Determine the (x, y) coordinate at the center of the cell enclosing the given text.  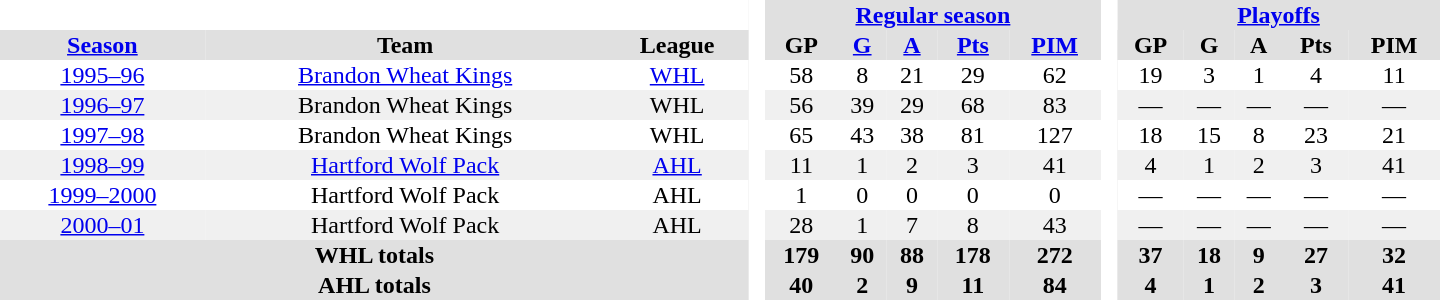
7 (912, 225)
1999–2000 (102, 195)
Regular season (932, 15)
Season (102, 45)
179 (801, 255)
1997–98 (102, 135)
28 (801, 225)
65 (801, 135)
Team (406, 45)
178 (973, 255)
56 (801, 105)
58 (801, 75)
1996–97 (102, 105)
272 (1055, 255)
27 (1316, 255)
19 (1150, 75)
81 (973, 135)
32 (1394, 255)
WHL totals (374, 255)
1995–96 (102, 75)
15 (1209, 135)
Playoffs (1278, 15)
127 (1055, 135)
62 (1055, 75)
38 (912, 135)
84 (1055, 285)
40 (801, 285)
68 (973, 105)
90 (862, 255)
39 (862, 105)
23 (1316, 135)
1998–99 (102, 165)
88 (912, 255)
83 (1055, 105)
2000–01 (102, 225)
League (676, 45)
AHL totals (374, 285)
37 (1150, 255)
